Detect which cell encompasses the target text, then output its [x, y] center coordinate. 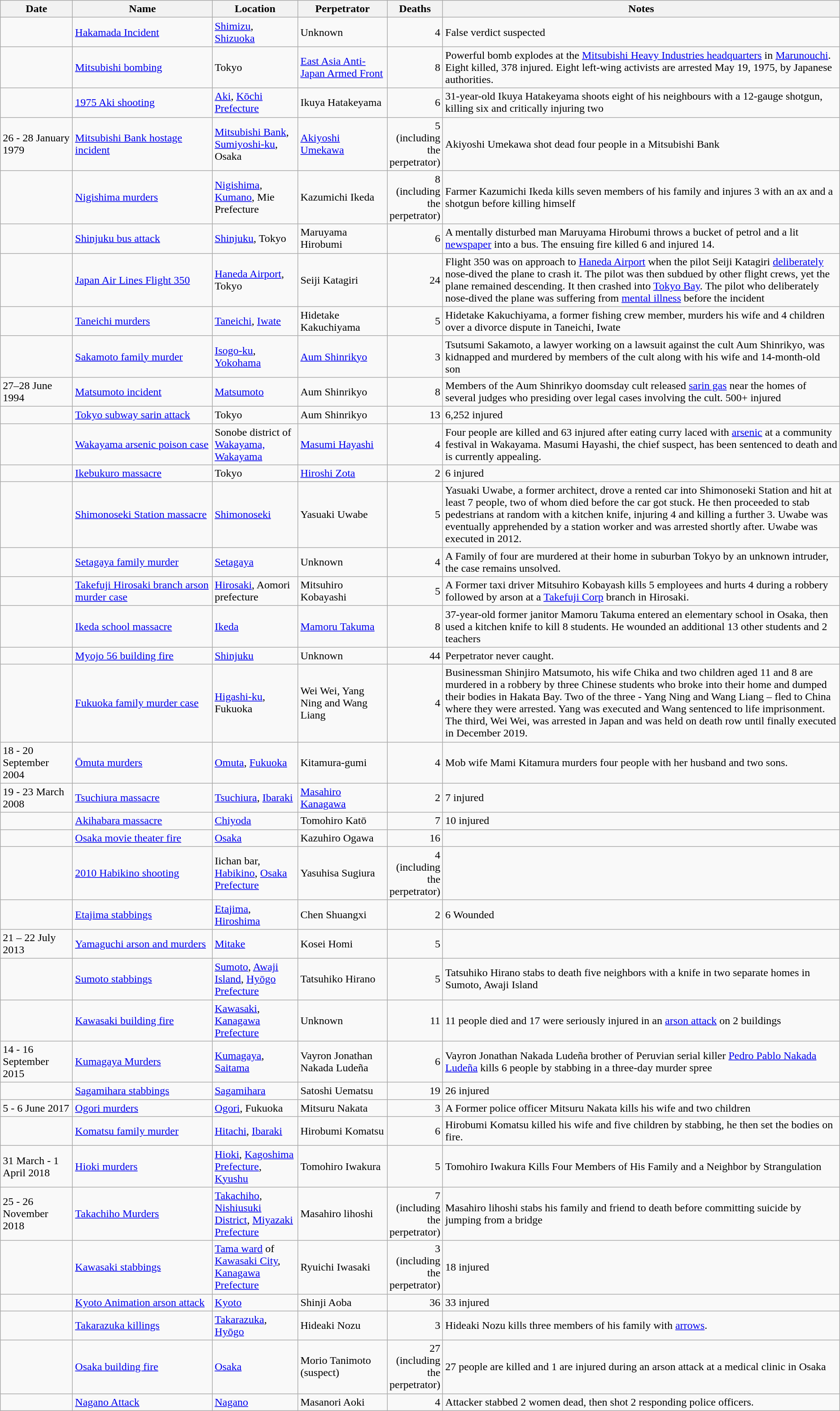
Taneichi, Iwate [255, 321]
Sagamihara [255, 1091]
Setagaya family murder [143, 562]
Nigishima, Kumano, Mie Prefecture [255, 197]
Ikeda [255, 627]
Yamaguchi arson and murders [143, 943]
Mitsubishi bombing [143, 67]
19 [415, 1091]
Taneichi murders [143, 321]
Komatsu family murder [143, 1131]
26 - 28 January 1979 [37, 144]
Ikuya Hatakeyama [343, 102]
Mitake [255, 943]
Omuta, Fukuoka [255, 762]
Date [37, 9]
11 people died and 17 were seriously injured in an arson attack on 2 buildings [641, 1021]
Ogori murders [143, 1108]
Nigishima murders [143, 197]
A Family of four are murdered at their home in suburban Tokyo by an unknown intruder, the case remains unsolved. [641, 562]
Takachiho, Nishiusuki District, Miyazaki Prefecture [255, 1214]
7 [415, 821]
Tomohiro Iwakura Kills Four Members of His Family and a Neighbor by Strangulation [641, 1166]
Morio Tanimoto (suspect) [343, 1367]
Matsumoto incident [143, 391]
44 [415, 656]
Seiji Katagiri [343, 280]
Masanori Aoki [343, 1402]
Hirobumi Komatsu killed his wife and five children by stabbing, he then set the bodies on fire. [641, 1131]
Hirosaki, Aomori prefecture [255, 592]
Nagano [255, 1402]
Takarazuka killings [143, 1326]
Chiyoda [255, 821]
Ōmuta murders [143, 762]
A mentally disturbed man Maruyama Hirobumi throws a bucket of petrol and a lit newspaper into a bus. The ensuing fire killed 6 and injured 14. [641, 239]
Ryuichi Iwasaki [343, 1267]
Shinjuku, Tokyo [255, 239]
27 (including the perpetrator) [415, 1367]
Kosei Homi [343, 943]
Nagano Attack [143, 1402]
Shinjuku [255, 656]
Osaka movie theater fire [143, 838]
Kumagaya Murders [143, 1062]
Tomohiro Iwakura [343, 1166]
Kumagaya, Saitama [255, 1062]
Setagaya [255, 562]
Takefuji Hirosaki branch arson murder case [143, 592]
Hidetake Kakuchiyama, a former fishing crew member, murders his wife and 4 children over a divorce dispute in Taneichi, Iwate [641, 321]
Yasuaki Uwabe [343, 515]
Location [255, 9]
False verdict suspected [641, 32]
3 (including the perpetrator) [415, 1267]
Kawasaki, Kanagawa Prefecture [255, 1021]
Maruyama Hirobumi [343, 239]
7 injured [641, 798]
36 [415, 1302]
1975 Aki shooting [143, 102]
Yasuhisa Sugiura [343, 873]
Wei Wei, Yang Ning and Wang Liang [343, 703]
Kazuhiro Ogawa [343, 838]
Hideaki Nozu [343, 1326]
Shimonoseki [255, 515]
6,252 injured [641, 415]
Tatsuhiko Hirano [343, 979]
7 (including the perpetrator) [415, 1214]
Shimonoseki Station massacre [143, 515]
4 (including the perpetrator) [415, 873]
Mitsuru Nakata [343, 1108]
Sumoto stabbings [143, 979]
Kawasaki building fire [143, 1021]
Hakamada Incident [143, 32]
Masumi Hayashi [343, 444]
Akiyoshi Umekawa [343, 144]
26 injured [641, 1091]
Masahiro lihoshi [343, 1214]
33 injured [641, 1302]
Sakamoto family murder [143, 356]
6 Wounded [641, 915]
Perpetrator [343, 9]
Masahiro lihoshi stabs his family and friend to death before committing suicide by jumping from a bridge [641, 1214]
11 [415, 1021]
Takarazuka, Hyōgo [255, 1326]
18 injured [641, 1267]
Tsuchiura massacre [143, 798]
14 - 16 September 2015 [37, 1062]
21 – 22 July 2013 [37, 943]
5 (including the perpetrator) [415, 144]
Vayron Jonathan Nakada Ludeña brother of Peruvian serial killer Pedro Pablo Nakada Ludeña kills 6 people by stabbing in a three-day murder spree [641, 1062]
Satoshi Uematsu [343, 1091]
Tokyo subway sarin attack [143, 415]
Sumoto, Awaji Island, Hyōgo Prefecture [255, 979]
Fukuoka family murder case [143, 703]
Shimizu, Shizuoka [255, 32]
31 March - 1 April 2018 [37, 1166]
Iichan bar, Habikino, Osaka Prefecture [255, 873]
Kawasaki stabbings [143, 1267]
25 - 26 November 2018 [37, 1214]
Kyoto [255, 1302]
Hitachi, Ibaraki [255, 1131]
Hioki, Kagoshima Prefecture, Kyushu [255, 1166]
18 - 20 September 2004 [37, 762]
Tomohiro Katō [343, 821]
Hirobumi Komatsu [343, 1131]
Ikeda school massacre [143, 627]
Vayron Jonathan Nakada Ludeña [343, 1062]
19 - 23 March 2008 [37, 798]
Matsumoto [255, 391]
Kazumichi Ikeda [343, 197]
Mamoru Takuma [343, 627]
Aki, Kōchi Prefecture [255, 102]
Hiroshi Zota [343, 473]
10 injured [641, 821]
Higashi-ku, Fukuoka [255, 703]
Takachiho Murders [143, 1214]
Deaths [415, 9]
31-year-old Ikuya Hatakeyama shoots eight of his neighbours with a 12-gauge shotgun, killing six and critically injuring two [641, 102]
Tatsuhiko Hirano stabs to death five neighbors with a knife in two separate homes in Sumoto, Awaji Island [641, 979]
East Asia Anti-Japan Armed Front [343, 67]
Attacker stabbed 2 women dead, then shot 2 responding police officers. [641, 1402]
Ikebukuro massacre [143, 473]
Kitamura-gumi [343, 762]
8 (including the perpetrator) [415, 197]
Akiyoshi Umekawa shot dead four people in a Mitsubishi Bank [641, 144]
Tama ward of Kawasaki City, Kanagawa Prefecture [255, 1267]
Haneda Airport, Tokyo [255, 280]
Mitsuhiro Kobayashi [343, 592]
Name [143, 9]
Hidetake Kakuchiyama [343, 321]
Perpetrator never caught. [641, 656]
Etajima stabbings [143, 915]
Myojo 56 building fire [143, 656]
5 - 6 June 2017 [37, 1108]
Sagamihara stabbings [143, 1091]
24 [415, 280]
Tsuchiura, Ibaraki [255, 798]
27 people are killed and 1 are injured during an arson attack at a medical clinic in Osaka [641, 1367]
Notes [641, 9]
16 [415, 838]
27–28 June 1994 [37, 391]
Chen Shuangxi [343, 915]
Sonobe district of Wakayama, Wakayama [255, 444]
A Former taxi driver Mitsuhiro Kobayash kills 5 employees and hurts 4 during a robbery followed by arson at a Takefuji Corp branch in Hirosaki. [641, 592]
Kyoto Animation arson attack [143, 1302]
Wakayama arsenic poison case [143, 444]
A Former police officer Mitsuru Nakata kills his wife and two children [641, 1108]
Mitsubishi Bank, Sumiyoshi-ku, Osaka [255, 144]
Masahiro Kanagawa [343, 798]
13 [415, 415]
6 injured [641, 473]
Isogo-ku, Yokohama [255, 356]
Akihabara massacre [143, 821]
Hideaki Nozu kills three members of his family with arrows. [641, 1326]
Osaka building fire [143, 1367]
Farmer Kazumichi Ikeda kills seven members of his family and injures 3 with an ax and a shotgun before killing himself [641, 197]
Japan Air Lines Flight 350 [143, 280]
Mitsubishi Bank hostage incident [143, 144]
Shinjuku bus attack [143, 239]
Etajima, Hiroshima [255, 915]
Shinji Aoba [343, 1302]
Ogori, Fukuoka [255, 1108]
Mob wife Mami Kitamura murders four people with her husband and two sons. [641, 762]
2010 Habikino shooting [143, 873]
Hioki murders [143, 1166]
